Return (X, Y) of the center of cell containing provided text 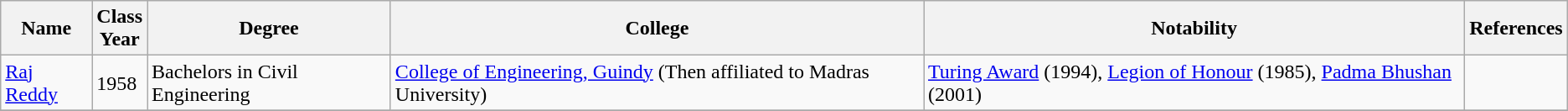
College of Engineering, Guindy (Then affiliated to Madras University) (657, 82)
Bachelors in Civil Engineering (270, 82)
College (657, 29)
Degree (270, 29)
Name (47, 29)
References (1516, 29)
Notability (1194, 29)
Raj Reddy (47, 82)
1958 (120, 82)
Turing Award (1994), Legion of Honour (1985), Padma Bhushan (2001) (1194, 82)
ClassYear (120, 29)
